From the cell containing the given text, extract its center point as [x, y] coordinate. 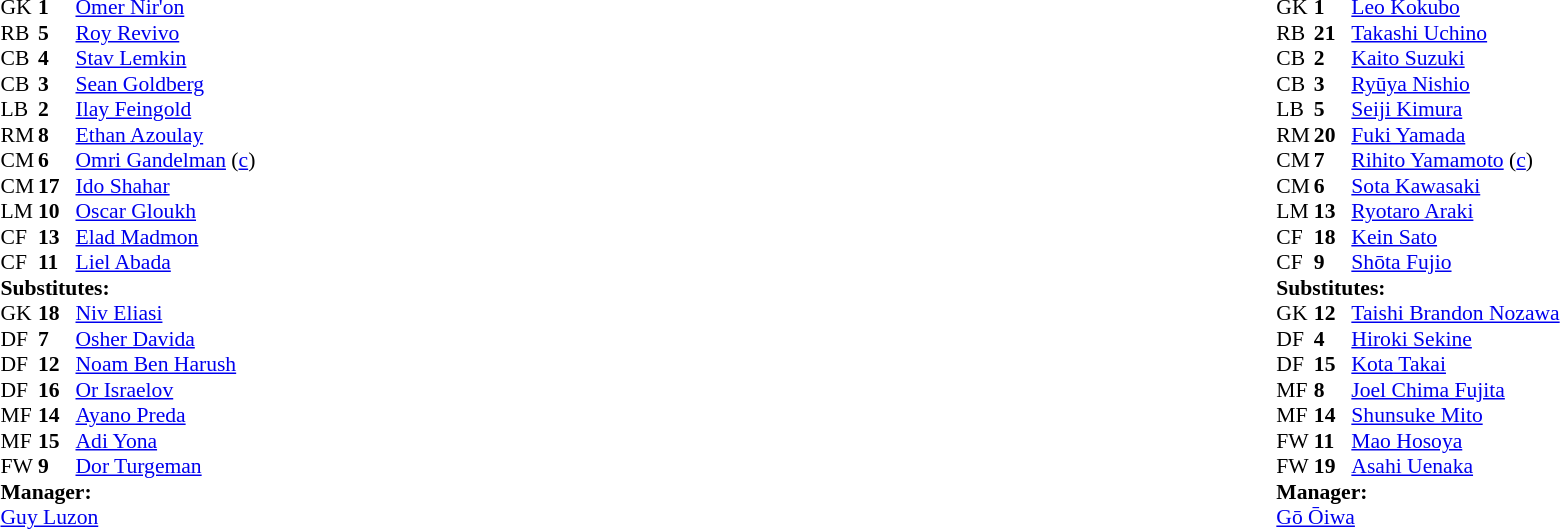
Kaito Suzuki [1455, 59]
Adi Yona [166, 441]
Osher Davida [166, 339]
Joel Chima Fujita [1455, 390]
Elad Madmon [166, 237]
Taishi Brandon Nozawa [1455, 313]
Sota Kawasaki [1455, 186]
Ryotaro Araki [1455, 211]
Shunsuke Mito [1455, 415]
Asahi Uenaka [1455, 467]
Ryūya Nishio [1455, 84]
Mao Hosoya [1455, 441]
Kota Takai [1455, 365]
20 [1333, 135]
Niv Eliasi [166, 313]
19 [1333, 467]
16 [57, 390]
Stav Lemkin [166, 59]
Ethan Azoulay [166, 135]
17 [57, 186]
Noam Ben Harush [166, 365]
Ilay Feingold [166, 109]
Or Israelov [166, 390]
Seiji Kimura [1455, 109]
Roy Revivo [166, 33]
Kein Sato [1455, 237]
Rihito Yamamoto (c) [1455, 161]
Ido Shahar [166, 186]
Oscar Gloukh [166, 211]
Omri Gandelman (c) [166, 161]
10 [57, 211]
Shōta Fujio [1455, 263]
Fuki Yamada [1455, 135]
Sean Goldberg [166, 84]
Ayano Preda [166, 415]
Takashi Uchino [1455, 33]
21 [1333, 33]
Dor Turgeman [166, 467]
Liel Abada [166, 263]
Hiroki Sekine [1455, 339]
